Determine the (x, y) coordinate at the center of the cell enclosing the given text.  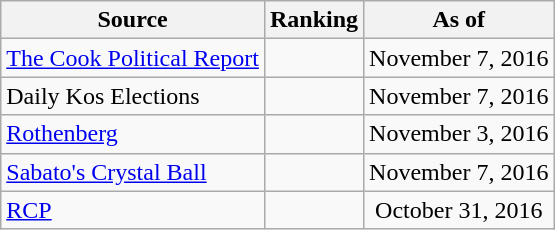
Daily Kos Elections (133, 96)
Rothenberg (133, 134)
November 3, 2016 (459, 134)
The Cook Political Report (133, 58)
As of (459, 20)
Ranking (314, 20)
Sabato's Crystal Ball (133, 172)
Source (133, 20)
October 31, 2016 (459, 210)
RCP (133, 210)
